Output the (x, y) coordinate of the center of the cell containing the given text.  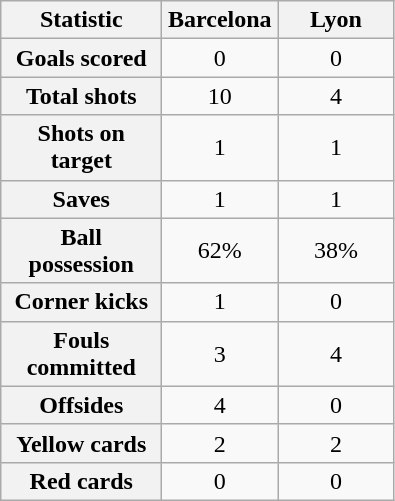
Fouls committed (82, 354)
3 (220, 354)
Saves (82, 199)
Offsides (82, 405)
Statistic (82, 20)
Yellow cards (82, 443)
62% (220, 250)
Goals scored (82, 58)
Total shots (82, 96)
Red cards (82, 481)
Shots on target (82, 148)
38% (336, 250)
Lyon (336, 20)
Ball possession (82, 250)
10 (220, 96)
Barcelona (220, 20)
Corner kicks (82, 302)
